Find where the given text appears and provide that cell's center as (X, Y) coordinate. 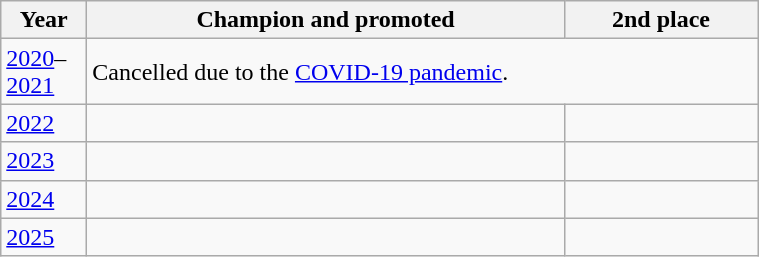
2nd place (660, 20)
2023 (44, 161)
2024 (44, 199)
Year (44, 20)
2025 (44, 237)
Cancelled due to the COVID-19 pandemic. (422, 72)
Champion and promoted (326, 20)
2022 (44, 123)
2020–2021 (44, 72)
